Pinpoint the cell where the given text exists, returning its (X, Y) midpoint coordinate. 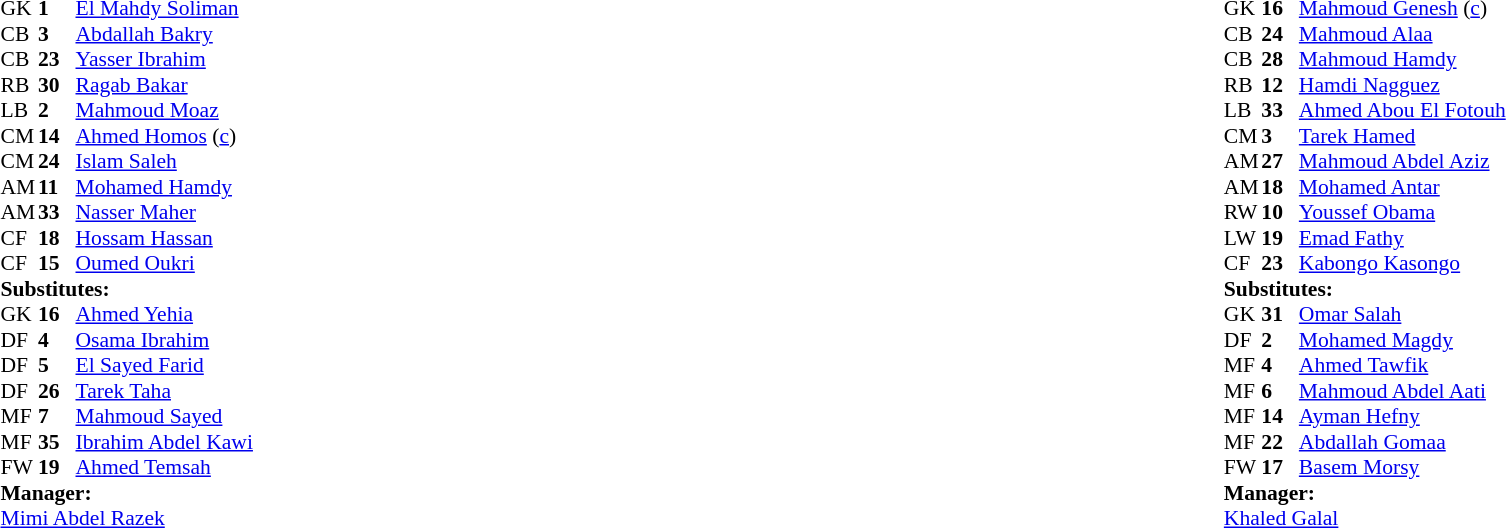
El Sayed Farid (164, 365)
26 (57, 391)
Emad Fathy (1402, 238)
Ragab Bakar (164, 85)
Hamdi Nagguez (1402, 85)
17 (1280, 467)
Basem Morsy (1402, 467)
Ahmed Temsah (164, 467)
Ahmed Abou El Fotouh (1402, 111)
Kabongo Kasongo (1402, 263)
Omar Salah (1402, 315)
Tarek Hamed (1402, 136)
7 (57, 417)
12 (1280, 85)
Ahmed Yehia (164, 315)
Yasser Ibrahim (164, 59)
Ahmed Tawfik (1402, 365)
Youssef Obama (1402, 213)
10 (1280, 213)
Mahmoud Alaa (1402, 34)
Mohamed Magdy (1402, 340)
28 (1280, 59)
Oumed Oukri (164, 263)
Ibrahim Abdel Kawi (164, 442)
Hossam Hassan (164, 238)
Mahmoud Moaz (164, 111)
Ahmed Homos (c) (164, 136)
15 (57, 263)
Mohamed Antar (1402, 187)
Islam Saleh (164, 161)
35 (57, 442)
Nasser Maher (164, 213)
Osama Ibrahim (164, 340)
Tarek Taha (164, 391)
31 (1280, 315)
Mahmoud Sayed (164, 417)
Ayman Hefny (1402, 417)
Mahmoud Abdel Aziz (1402, 161)
5 (57, 365)
Abdallah Bakry (164, 34)
Abdallah Gomaa (1402, 442)
Mahmoud Hamdy (1402, 59)
Mahmoud Abdel Aati (1402, 391)
LW (1243, 238)
11 (57, 187)
22 (1280, 442)
RW (1243, 213)
30 (57, 85)
6 (1280, 391)
Mohamed Hamdy (164, 187)
16 (57, 315)
27 (1280, 161)
